Capture the cell that displays the provided text and extract its [x, y] central coordinate. 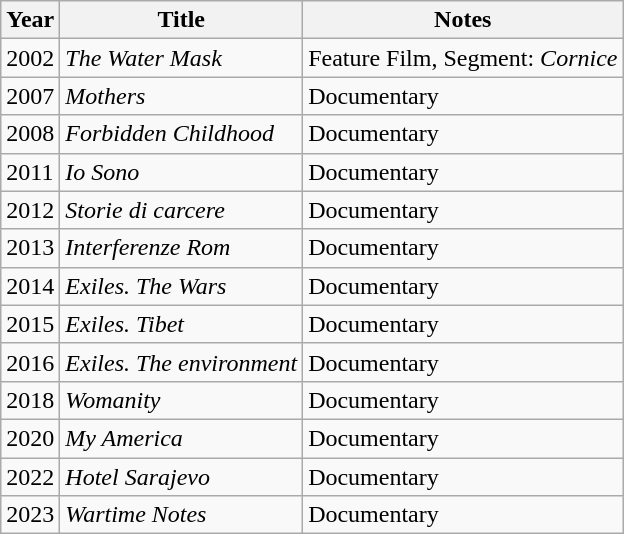
2018 [30, 400]
Title [182, 20]
2020 [30, 438]
Exiles. The Wars [182, 286]
2007 [30, 96]
Year [30, 20]
2015 [30, 324]
The Water Mask [182, 58]
Storie di carcere [182, 210]
2012 [30, 210]
2011 [30, 172]
Wartime Notes [182, 515]
2008 [30, 134]
Exiles. Tibet [182, 324]
My America [182, 438]
2002 [30, 58]
2022 [30, 477]
Feature Film, Segment: Cornice [463, 58]
Io Sono [182, 172]
2013 [30, 248]
Mothers [182, 96]
2023 [30, 515]
2014 [30, 286]
Forbidden Childhood [182, 134]
Exiles. The environment [182, 362]
Notes [463, 20]
Hotel Sarajevo [182, 477]
2016 [30, 362]
Interferenze Rom [182, 248]
Womanity [182, 400]
